Search for the cell housing the specified text and yield its (X, Y) center coordinate. 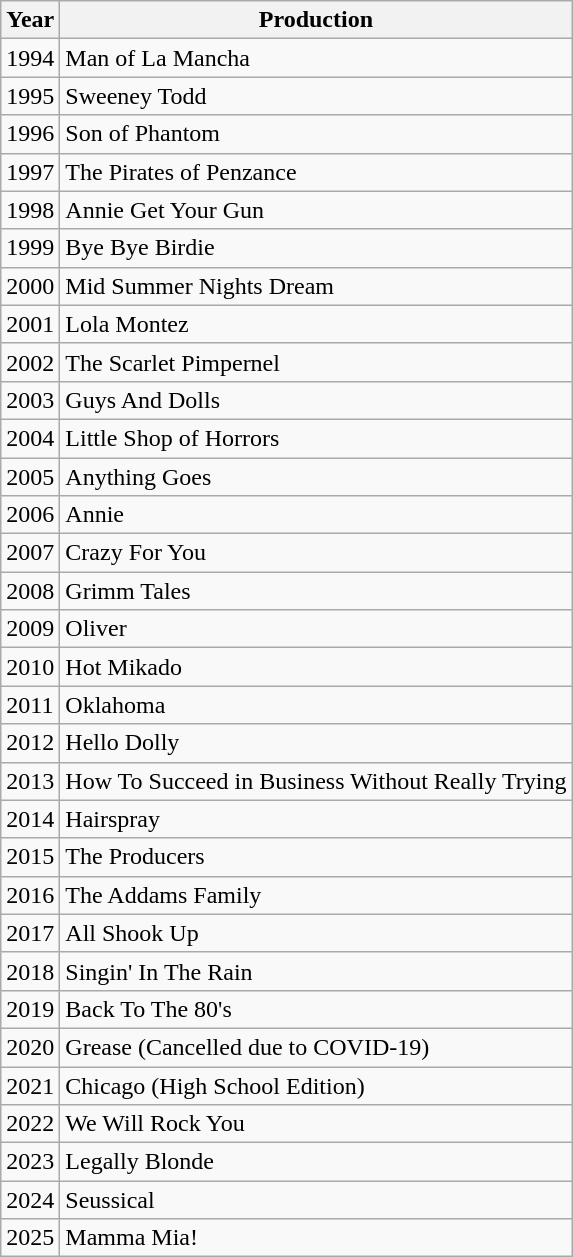
Lola Montez (316, 324)
2017 (30, 933)
Crazy For You (316, 553)
2015 (30, 857)
Hello Dolly (316, 743)
2004 (30, 438)
Sweeney Todd (316, 96)
Annie (316, 515)
Mamma Mia! (316, 1238)
The Scarlet Pimpernel (316, 362)
Year (30, 20)
We Will Rock You (316, 1124)
2016 (30, 895)
Oklahoma (316, 705)
1994 (30, 58)
Bye Bye Birdie (316, 248)
Annie Get Your Gun (316, 210)
2008 (30, 591)
2002 (30, 362)
Production (316, 20)
Grease (Cancelled due to COVID-19) (316, 1047)
The Addams Family (316, 895)
Legally Blonde (316, 1162)
Singin' In The Rain (316, 971)
2018 (30, 971)
Man of La Mancha (316, 58)
2009 (30, 629)
2007 (30, 553)
Hairspray (316, 819)
Son of Phantom (316, 134)
1995 (30, 96)
2000 (30, 286)
The Producers (316, 857)
2014 (30, 819)
2025 (30, 1238)
1998 (30, 210)
Grimm Tales (316, 591)
Little Shop of Horrors (316, 438)
2022 (30, 1124)
Hot Mikado (316, 667)
2020 (30, 1047)
Guys And Dolls (316, 400)
Back To The 80's (316, 1009)
All Shook Up (316, 933)
2012 (30, 743)
Anything Goes (316, 477)
2010 (30, 667)
2001 (30, 324)
2024 (30, 1200)
Chicago (High School Edition) (316, 1085)
1996 (30, 134)
Oliver (316, 629)
2011 (30, 705)
2005 (30, 477)
Mid Summer Nights Dream (316, 286)
2019 (30, 1009)
2023 (30, 1162)
1997 (30, 172)
2013 (30, 781)
2003 (30, 400)
Seussical (316, 1200)
2021 (30, 1085)
How To Succeed in Business Without Really Trying (316, 781)
The Pirates of Penzance (316, 172)
1999 (30, 248)
2006 (30, 515)
